Identify which cell holds the provided text, then report its [X, Y] central coordinate. 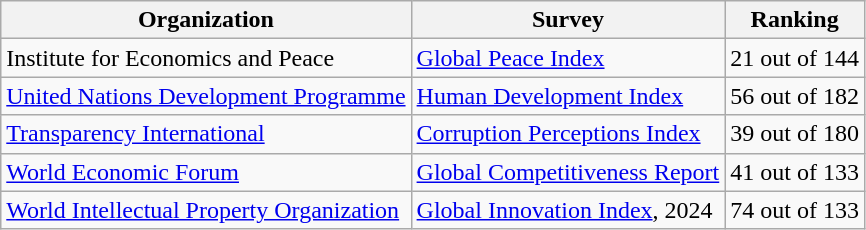
Institute for Economics and Peace [206, 58]
Global Peace Index [568, 58]
Organization [206, 20]
World Economic Forum [206, 172]
United Nations Development Programme [206, 96]
56 out of 182 [795, 96]
Global Competitiveness Report [568, 172]
Survey [568, 20]
Transparency International [206, 134]
74 out of 133 [795, 210]
Human Development Index [568, 96]
21 out of 144 [795, 58]
World Intellectual Property Organization [206, 210]
Corruption Perceptions Index [568, 134]
41 out of 133 [795, 172]
Global Innovation Index, 2024 [568, 210]
39 out of 180 [795, 134]
Ranking [795, 20]
